Search for the cell housing the specified text and yield its (X, Y) center coordinate. 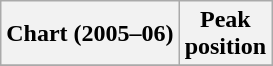
Chart (2005–06) (90, 34)
Peakposition (225, 34)
